Scan for the cell matching the given text and deliver its [X, Y] coordinate at center. 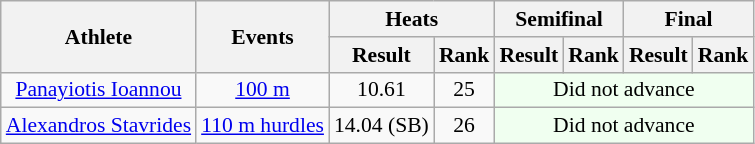
100 m [262, 90]
Heats [412, 19]
Events [262, 36]
10.61 [382, 90]
25 [464, 90]
Panayiotis Ioannou [98, 90]
Semifinal [558, 19]
14.04 (SB) [382, 126]
Final [688, 19]
Alexandros Stavrides [98, 126]
Athlete [98, 36]
26 [464, 126]
110 m hurdles [262, 126]
